From the cell containing the given text, extract its center point as [X, Y] coordinate. 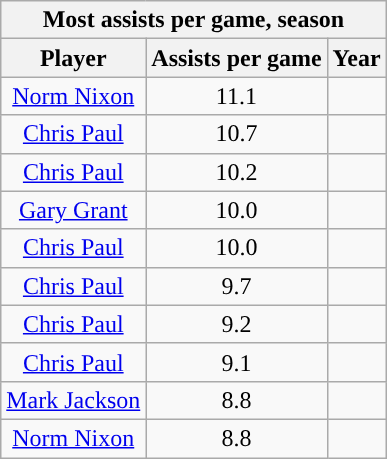
9.2 [236, 324]
10.2 [236, 172]
Gary Grant [74, 210]
9.1 [236, 362]
Assists per game [236, 58]
11.1 [236, 96]
Most assists per game, season [194, 20]
9.7 [236, 286]
Year [356, 58]
10.7 [236, 134]
Mark Jackson [74, 400]
Player [74, 58]
